Return [X, Y] of the center of cell containing provided text 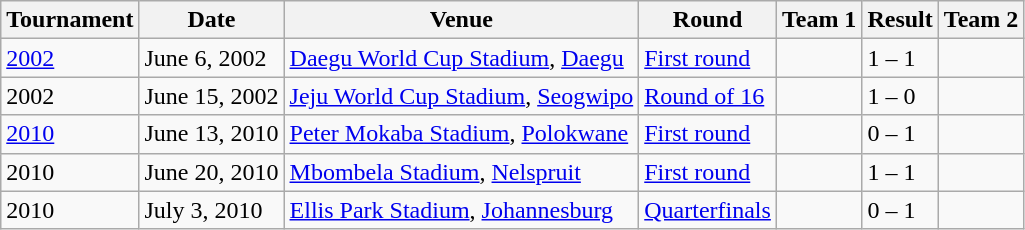
June 15, 2002 [212, 96]
Daegu World Cup Stadium, Daegu [462, 58]
Team 2 [981, 20]
Peter Mokaba Stadium, Polokwane [462, 134]
June 13, 2010 [212, 134]
Mbombela Stadium, Nelspruit [462, 172]
Result [900, 20]
June 6, 2002 [212, 58]
Ellis Park Stadium, Johannesburg [462, 210]
July 3, 2010 [212, 210]
Round of 16 [708, 96]
Jeju World Cup Stadium, Seogwipo [462, 96]
Venue [462, 20]
Round [708, 20]
1 – 0 [900, 96]
Date [212, 20]
June 20, 2010 [212, 172]
Tournament [70, 20]
Team 1 [819, 20]
Quarterfinals [708, 210]
